Find where the given text appears and provide that cell's center as [x, y] coordinate. 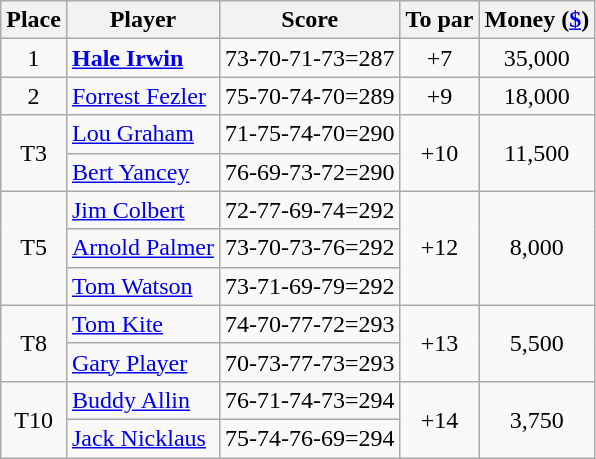
+7 [440, 58]
Lou Graham [142, 134]
70-73-77-73=293 [310, 362]
Jack Nicklaus [142, 438]
35,000 [537, 58]
73-70-73-76=292 [310, 248]
Buddy Allin [142, 400]
T3 [34, 153]
+13 [440, 343]
T8 [34, 343]
To par [440, 20]
2 [34, 96]
+10 [440, 153]
5,500 [537, 343]
T5 [34, 248]
75-74-76-69=294 [310, 438]
74-70-77-72=293 [310, 324]
Forrest Fezler [142, 96]
Tom Kite [142, 324]
T10 [34, 419]
Arnold Palmer [142, 248]
+12 [440, 248]
76-71-74-73=294 [310, 400]
1 [34, 58]
18,000 [537, 96]
3,750 [537, 419]
+14 [440, 419]
Jim Colbert [142, 210]
Place [34, 20]
Gary Player [142, 362]
75-70-74-70=289 [310, 96]
Tom Watson [142, 286]
Hale Irwin [142, 58]
76-69-73-72=290 [310, 172]
72-77-69-74=292 [310, 210]
Player [142, 20]
Bert Yancey [142, 172]
11,500 [537, 153]
+9 [440, 96]
73-70-71-73=287 [310, 58]
Money ($) [537, 20]
73-71-69-79=292 [310, 286]
Score [310, 20]
8,000 [537, 248]
71-75-74-70=290 [310, 134]
